Return the (x, y) coordinate for the center point of the cell that contains the specified text.  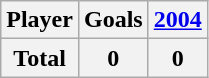
Goals (113, 20)
Player (40, 20)
Total (40, 58)
2004 (178, 20)
